Capture the cell that displays the provided text and extract its (X, Y) central coordinate. 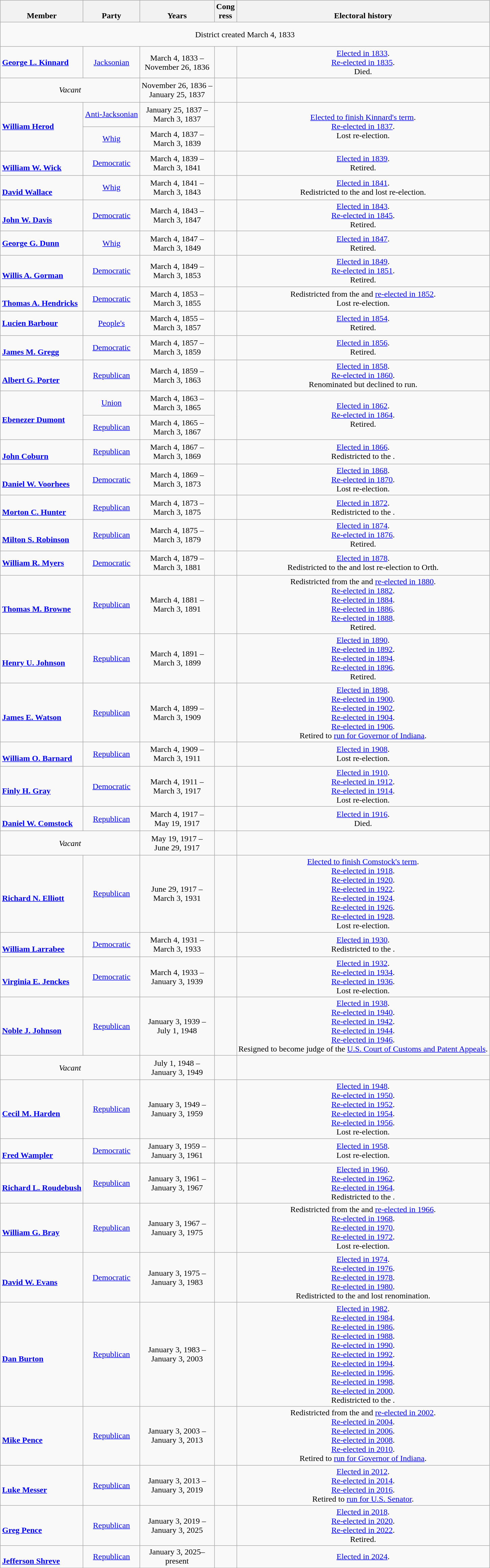
Daniel W. Voorhees (42, 480)
Elected in 1841.Redistricted to the and lost re-election. (363, 188)
January 3, 1975 –January 3, 1983 (177, 1277)
Elected in 2012.Re-elected in 2014.Re-elected in 2016.Retired to run for U.S. Senator. (363, 1485)
March 4, 1867 –March 3, 1869 (177, 452)
Fred Wampler (42, 1151)
Member (42, 12)
Elected in 1908.Lost re-election. (363, 754)
Richard N. Elliott (42, 893)
People's (112, 323)
March 4, 1931 –March 3, 1933 (177, 944)
Dan Burton (42, 1354)
William Herod (42, 127)
William G. Bray (42, 1228)
Union (112, 403)
January 3, 2019 –January 3, 2025 (177, 1525)
Elected to finish Kinnard's term.Re-elected in 1837.Lost re-election. (363, 127)
Congress (225, 12)
January 3, 2013 –January 3, 2019 (177, 1485)
Finly H. Gray (42, 786)
January 3, 2003 –January 3, 2013 (177, 1436)
James M. Gregg (42, 347)
March 4, 1879 –March 3, 1881 (177, 563)
William W. Wick (42, 163)
Ebenezer Dumont (42, 415)
Thomas M. Browne (42, 604)
March 4, 1917 –May 19, 1917 (177, 819)
Elected in 1930.Redistricted to the . (363, 944)
Elected in 1960.Re-elected in 1962.Re-elected in 1964.Redistricted to the . (363, 1183)
William O. Barnard (42, 754)
March 4, 1863 –March 3, 1865 (177, 403)
Milton S. Robinson (42, 535)
Elected in 1910.Re-elected in 1912.Re-elected in 1914.Lost re-election. (363, 786)
March 4, 1881 –March 3, 1891 (177, 604)
Elected in 1898.Re-elected in 1900.Re-elected in 1902.Re-elected in 1904.Re-elected in 1906.Retired to run for Governor of Indiana. (363, 713)
January 3, 1959 –January 3, 1961 (177, 1151)
March 4, 1837 –March 3, 1839 (177, 139)
March 4, 1873 –March 3, 1875 (177, 507)
July 1, 1948 –January 3, 1949 (177, 1068)
Elected in 1958.Lost re-election. (363, 1151)
George G. Dunn (42, 243)
March 4, 1855 –March 3, 1857 (177, 323)
Mike Pence (42, 1436)
Elected in 1833.Re-elected in 1835.Died. (363, 62)
Greg Pence (42, 1525)
Jefferson Shreve (42, 1556)
Party (112, 12)
Elected in 1866.Redistricted to the . (363, 452)
Elected in 2018.Re-elected in 2020.Re-elected in 2022.Retired. (363, 1525)
March 4, 1843 –March 3, 1847 (177, 215)
John Coburn (42, 452)
Elected in 1849.Re-elected in 1851.Retired. (363, 271)
Redistricted from the and re-elected in 1880.Re-elected in 1882.Re-elected in 1884.Re-elected in 1886.Re-elected in 1888.Retired. (363, 604)
Henry U. Johnson (42, 658)
January 3, 2025–present (177, 1556)
Redistricted from the and re-elected in 1966.Re-elected in 1968.Re-elected in 1970.Re-elected in 1972.Lost re-election. (363, 1228)
Elected in 1878.Redistricted to the and lost re-election to Orth. (363, 563)
January 3, 1949 –January 3, 1959 (177, 1109)
Morton C. Hunter (42, 507)
Elected in 1856.Retired. (363, 347)
Albert G. Porter (42, 375)
June 29, 1917 –March 3, 1931 (177, 893)
March 4, 1891 –March 3, 1899 (177, 658)
Cecil M. Harden (42, 1109)
Jacksonian (112, 62)
Elected in 1858.Re-elected in 1860.Renominated but declined to run. (363, 375)
James E. Watson (42, 713)
March 4, 1911 –March 3, 1917 (177, 786)
Noble J. Johnson (42, 1026)
William Larrabee (42, 944)
March 4, 1853 –March 3, 1855 (177, 299)
Willis A. Gorman (42, 271)
March 4, 1833 –November 26, 1836 (177, 62)
January 3, 1939 –July 1, 1948 (177, 1026)
March 4, 1857 –March 3, 1859 (177, 347)
Elected in 1872.Redistricted to the . (363, 507)
March 4, 1865 –March 3, 1867 (177, 427)
Luke Messer (42, 1485)
March 4, 1899 –March 3, 1909 (177, 713)
March 4, 1841 –March 3, 1843 (177, 188)
May 19, 1917 –June 29, 1917 (177, 843)
Elected in 1847.Retired. (363, 243)
Elected in 1868.Re-elected in 1870.Lost re-election. (363, 480)
Thomas A. Hendricks (42, 299)
David Wallace (42, 188)
Elected in 1948.Re-elected in 1950.Re-elected in 1952.Re-elected in 1954.Re-elected in 1956.Lost re-election. (363, 1109)
March 4, 1849 –March 3, 1853 (177, 271)
Elected in 1839.Retired. (363, 163)
January 3, 1983 –January 3, 2003 (177, 1354)
Elected in 1890.Re-elected in 1892.Re-elected in 1894.Re-elected in 1896.Retired. (363, 658)
Virginia E. Jenckes (42, 977)
John W. Davis (42, 215)
Elected in 1862.Re-elected in 1864.Retired. (363, 415)
March 4, 1869 –March 3, 1873 (177, 480)
Richard L. Roudebush (42, 1183)
March 4, 1909 –March 3, 1911 (177, 754)
March 4, 1847 –March 3, 1849 (177, 243)
George L. Kinnard (42, 62)
November 26, 1836 –January 25, 1837 (177, 90)
William R. Myers (42, 563)
January 25, 1837 –March 3, 1837 (177, 114)
Elected in 1854.Retired. (363, 323)
Daniel W. Comstock (42, 819)
Redistricted from the and re-elected in 1852.Lost re-election. (363, 299)
January 3, 1961 –January 3, 1967 (177, 1183)
Elected in 1932.Re-elected in 1934.Re-elected in 1936.Lost re-election. (363, 977)
March 4, 1839 –March 3, 1841 (177, 163)
Elected in 2024. (363, 1556)
Elected in 1916.Died. (363, 819)
David W. Evans (42, 1277)
Years (177, 12)
Anti-Jacksonian (112, 114)
March 4, 1859 –March 3, 1863 (177, 375)
District created March 4, 1833 (245, 35)
Elected in 1874.Re-elected in 1876.Retired. (363, 535)
Electoral history (363, 12)
Elected in 1974.Re-elected in 1976.Re-elected in 1978.Re-elected in 1980.Redistricted to the and lost renomination. (363, 1277)
Lucien Barbour (42, 323)
January 3, 1967 –January 3, 1975 (177, 1228)
March 4, 1875 –March 3, 1879 (177, 535)
March 4, 1933 –January 3, 1939 (177, 977)
Elected in 1843.Re-elected in 1845.Retired. (363, 215)
